Return the [X, Y] coordinate for the center point of the cell that contains the specified text.  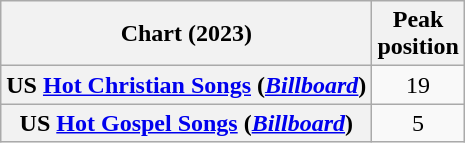
Peakposition [418, 34]
US Hot Christian Songs (Billboard) [186, 85]
US Hot Gospel Songs (Billboard) [186, 123]
19 [418, 85]
5 [418, 123]
Chart (2023) [186, 34]
